Return (X, Y) of the center of cell containing provided text 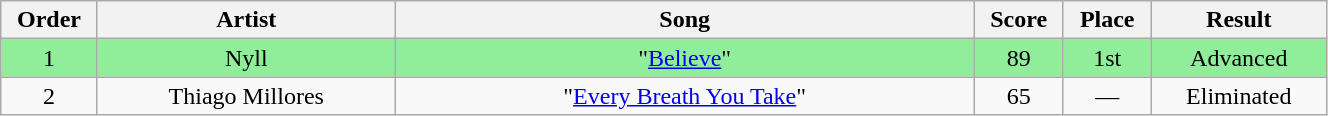
89 (1018, 58)
1 (49, 58)
Eliminated (1238, 96)
65 (1018, 96)
"Believe" (684, 58)
Artist (246, 20)
Score (1018, 20)
— (1107, 96)
Advanced (1238, 58)
Place (1107, 20)
1st (1107, 58)
Order (49, 20)
Nyll (246, 58)
Thiago Millores (246, 96)
2 (49, 96)
Song (684, 20)
Result (1238, 20)
"Every Breath You Take" (684, 96)
